Output the (X, Y) coordinate of the center of the cell containing the given text.  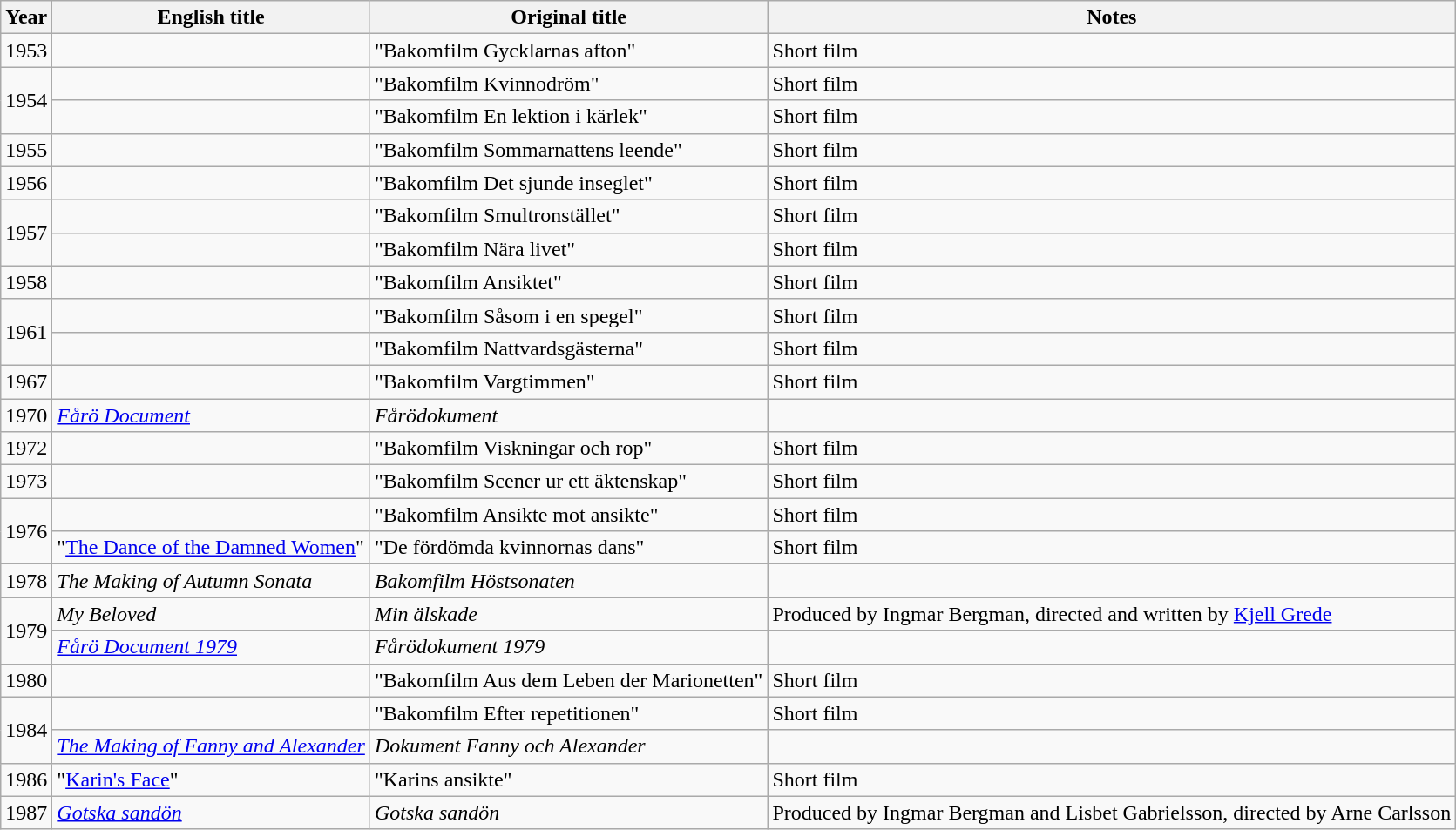
1972 (26, 449)
English title (211, 17)
"Bakomfilm Scener ur ett äktenskap" (568, 482)
"Bakomfilm Efter repetitionen" (568, 713)
1958 (26, 282)
1970 (26, 415)
Notes (1112, 17)
My Beloved (211, 614)
"Karins ansikte" (568, 779)
"Bakomfilm Det sjunde inseglet" (568, 183)
1961 (26, 332)
Min älskade (568, 614)
"Bakomfilm Sommarnattens leende" (568, 150)
"The Dance of the Damned Women" (211, 548)
1978 (26, 581)
1956 (26, 183)
The Making of Fanny and Alexander (211, 746)
"Bakomfilm Smultronstället" (568, 216)
Bakomfilm Höstsonaten (568, 581)
1980 (26, 680)
"Bakomfilm Gycklarnas afton" (568, 51)
Fårö Document 1979 (211, 647)
"Bakomfilm Nära livet" (568, 249)
"Bakomfilm Viskningar och rop" (568, 449)
The Making of Autumn Sonata (211, 581)
Fårödokument 1979 (568, 647)
1967 (26, 381)
"Bakomfilm Ansikte mot ansikte" (568, 515)
Original title (568, 17)
"Bakomfilm Såsom i en spegel" (568, 315)
"Bakomfilm Vargtimmen" (568, 381)
"Bakomfilm Aus dem Leben der Marionetten" (568, 680)
Dokument Fanny och Alexander (568, 746)
"De fördömda kvinnornas dans" (568, 548)
Fårödokument (568, 415)
"Bakomfilm En lektion i kärlek" (568, 117)
1987 (26, 813)
1957 (26, 233)
Produced by Ingmar Bergman and Lisbet Gabrielsson, directed by Arne Carlsson (1112, 813)
1984 (26, 730)
1979 (26, 631)
"Bakomfilm Ansiktet" (568, 282)
1976 (26, 531)
Fårö Document (211, 415)
"Karin's Face" (211, 779)
1986 (26, 779)
"Bakomfilm Kvinnodröm" (568, 84)
1953 (26, 51)
"Bakomfilm Nattvardsgästerna" (568, 348)
Produced by Ingmar Bergman, directed and written by Kjell Grede (1112, 614)
Year (26, 17)
1954 (26, 100)
1973 (26, 482)
1955 (26, 150)
